Scan for the cell matching the given text and deliver its [x, y] coordinate at center. 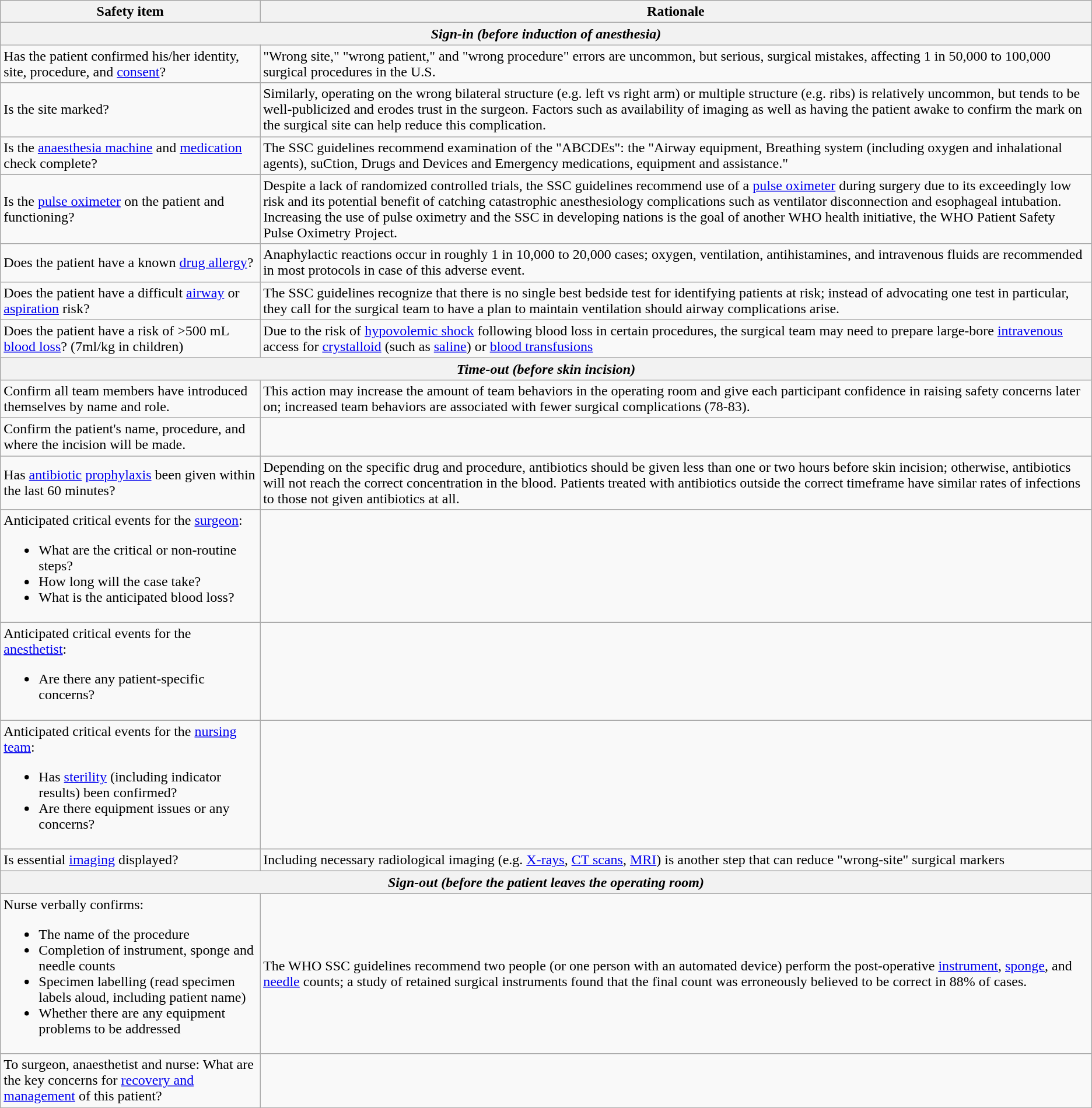
Rationale [676, 12]
Does the patient have a difficult airway or aspiration risk? [131, 301]
Including necessary radiological imaging (e.g. X-rays, CT scans, MRI) is another step that can reduce "wrong-site" surgical markers [676, 860]
Does the patient have a known drug allergy? [131, 262]
Is essential imaging displayed? [131, 860]
Confirm all team members have introduced themselves by name and role. [131, 399]
Anticipated critical events for the anesthetist:Are there any patient-specific concerns? [131, 672]
Has the patient confirmed his/her identity, site, procedure, and consent? [131, 64]
Confirm the patient's name, procedure, and where the incision will be made. [131, 436]
Safety item [131, 12]
Sign-in (before induction of anesthesia) [546, 34]
To surgeon, anaesthetist and nurse: What are the key concerns for recovery and management of this patient? [131, 1081]
Has antibiotic prophylaxis been given within the last 60 minutes? [131, 483]
Is the anaesthesia machine and medication check complete? [131, 155]
Time-out (before skin incision) [546, 369]
Sign-out (before the patient leaves the operating room) [546, 882]
Is the site marked? [131, 110]
Does the patient have a risk of >500 mL blood loss? (7ml/kg in children) [131, 338]
Is the pulse oximeter on the patient and functioning? [131, 209]
